Detect which cell encompasses the target text, then output its [x, y] center coordinate. 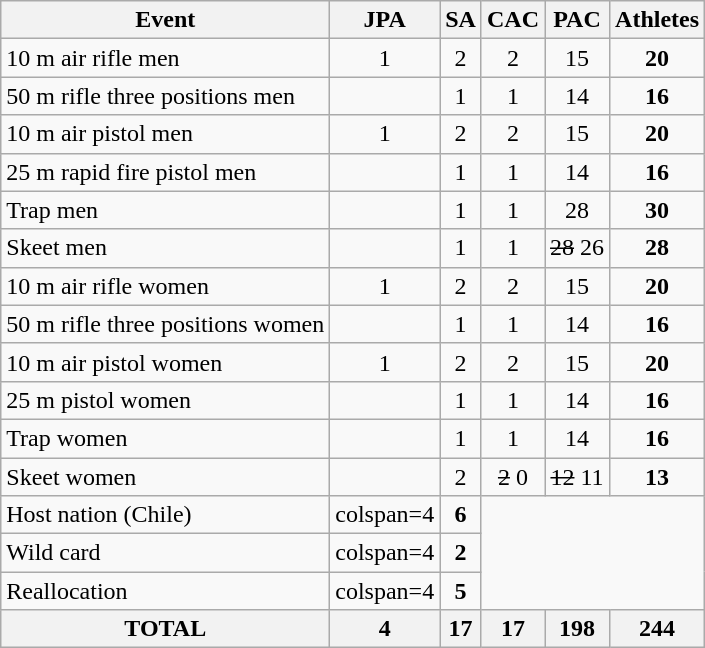
13 [658, 477]
Event [166, 20]
Skeet men [166, 248]
JPA [385, 20]
Trap women [166, 438]
10 m air rifle women [166, 286]
30 [658, 210]
25 m rapid fire pistol men [166, 172]
198 [576, 629]
SA [461, 20]
Reallocation [166, 591]
5 [461, 591]
244 [658, 629]
Trap men [166, 210]
50 m rifle three positions women [166, 324]
2 0 [512, 477]
Wild card [166, 553]
28 26 [576, 248]
6 [461, 515]
4 [385, 629]
25 m pistol women [166, 400]
Athletes [658, 20]
TOTAL [166, 629]
PAC [576, 20]
10 m air pistol women [166, 362]
12 11 [576, 477]
50 m rifle three positions men [166, 96]
10 m air rifle men [166, 58]
Host nation (Chile) [166, 515]
Skeet women [166, 477]
CAC [512, 20]
10 m air pistol men [166, 134]
